For the text-containing cell, return its midpoint in (X, Y) coordinate format. 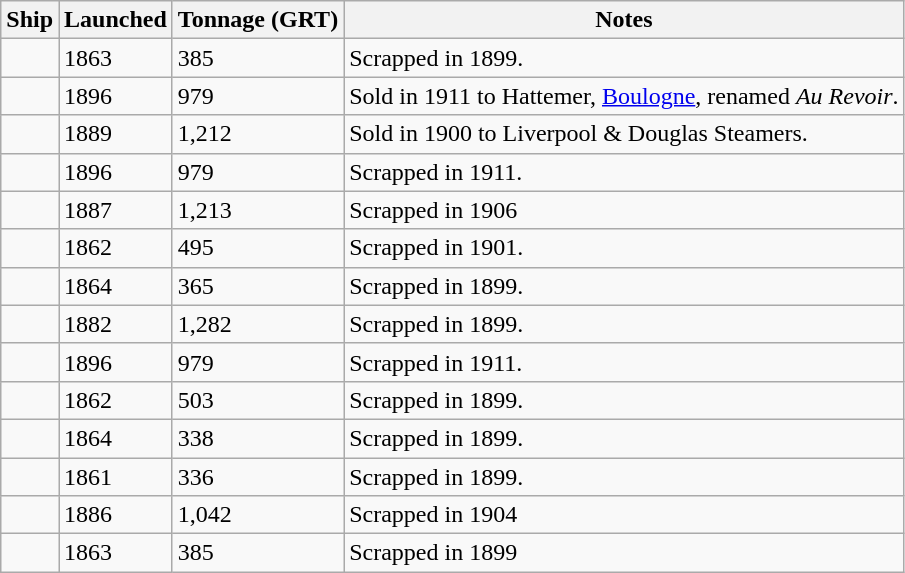
495 (258, 248)
Scrapped in 1901. (624, 248)
1882 (116, 324)
Launched (116, 20)
Tonnage (GRT) (258, 20)
1889 (116, 134)
Ship (30, 20)
Sold in 1900 to Liverpool & Douglas Steamers. (624, 134)
1887 (116, 210)
Scrapped in 1899 (624, 553)
Notes (624, 20)
Sold in 1911 to Hattemer, Boulogne, renamed Au Revoir. (624, 96)
Scrapped in 1904 (624, 515)
338 (258, 438)
1886 (116, 515)
503 (258, 400)
Scrapped in 1906 (624, 210)
1861 (116, 477)
365 (258, 286)
336 (258, 477)
1,282 (258, 324)
1,213 (258, 210)
1,212 (258, 134)
1,042 (258, 515)
